Find where the given text appears and provide that cell's center as [x, y] coordinate. 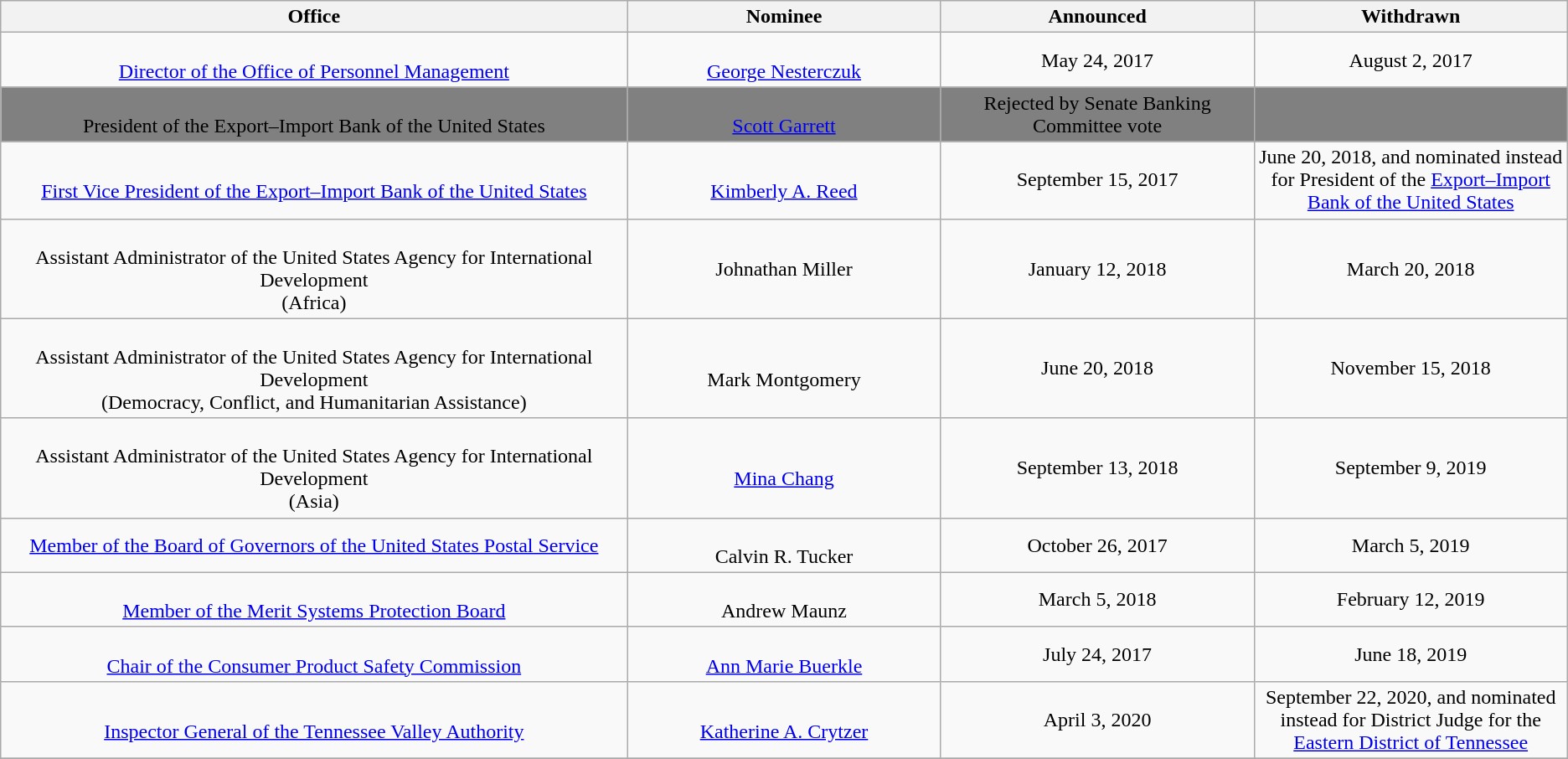
March 20, 2018 [1411, 268]
February 12, 2019 [1411, 600]
October 26, 2017 [1097, 545]
August 2, 2017 [1411, 60]
Johnathan Miller [784, 268]
January 12, 2018 [1097, 268]
March 5, 2018 [1097, 600]
Announced [1097, 17]
Member of the Merit Systems Protection Board [314, 600]
Katherine A. Crytzer [784, 720]
April 3, 2020 [1097, 720]
George Nesterczuk [784, 60]
March 5, 2019 [1411, 545]
Withdrawn [1411, 17]
November 15, 2018 [1411, 369]
May 24, 2017 [1097, 60]
Assistant Administrator of the United States Agency for International Development(Asia) [314, 467]
September 15, 2017 [1097, 180]
First Vice President of the Export–Import Bank of the United States [314, 180]
June 20, 2018 [1097, 369]
Chair of the Consumer Product Safety Commission [314, 653]
July 24, 2017 [1097, 653]
June 20, 2018, and nominated instead for President of the Export–Import Bank of the United States [1411, 180]
Member of the Board of Governors of the United States Postal Service [314, 545]
Calvin R. Tucker [784, 545]
Mina Chang [784, 467]
Scott Garrett [784, 114]
June 18, 2019 [1411, 653]
Kimberly A. Reed [784, 180]
Inspector General of the Tennessee Valley Authority [314, 720]
Director of the Office of Personnel Management [314, 60]
September 22, 2020, and nominated instead for District Judge for the Eastern District of Tennessee [1411, 720]
Ann Marie Buerkle [784, 653]
Assistant Administrator of the United States Agency for International Development(Democracy, Conflict, and Humanitarian Assistance) [314, 369]
Mark Montgomery [784, 369]
Andrew Maunz [784, 600]
Rejected by Senate Banking Committee vote [1097, 114]
September 9, 2019 [1411, 467]
Office [314, 17]
President of the Export–Import Bank of the United States [314, 114]
Nominee [784, 17]
Assistant Administrator of the United States Agency for International Development(Africa) [314, 268]
September 13, 2018 [1097, 467]
